Detect which cell encompasses the target text, then output its [X, Y] center coordinate. 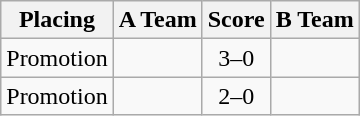
A Team [158, 20]
Score [236, 20]
3–0 [236, 58]
Placing [57, 20]
B Team [314, 20]
2–0 [236, 96]
